Return the (x, y) coordinate for the center point of the cell that contains the specified text.  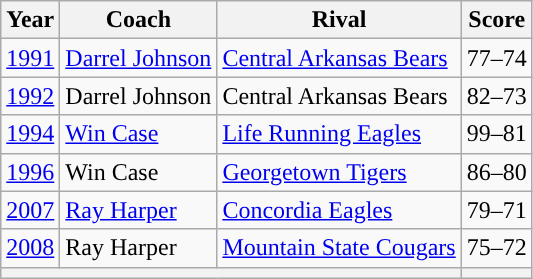
75–72 (496, 248)
1994 (30, 134)
86–80 (496, 172)
2008 (30, 248)
Life Running Eagles (339, 134)
1991 (30, 58)
1992 (30, 96)
79–71 (496, 210)
77–74 (496, 58)
Score (496, 20)
Mountain State Cougars (339, 248)
Year (30, 20)
Rival (339, 20)
82–73 (496, 96)
99–81 (496, 134)
Georgetown Tigers (339, 172)
Concordia Eagles (339, 210)
Coach (138, 20)
1996 (30, 172)
2007 (30, 210)
